For the text-containing cell, return its midpoint in (x, y) coordinate format. 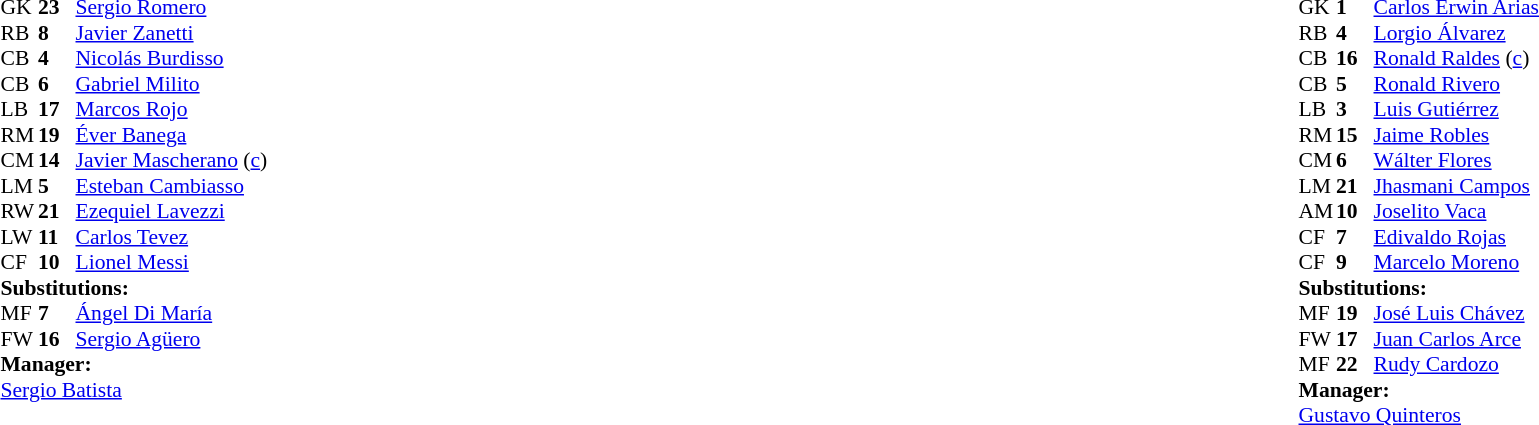
Éver Banega (172, 135)
Jhasmani Campos (1456, 186)
Rudy Cardozo (1456, 365)
3 (1355, 109)
José Luis Chávez (1456, 313)
14 (57, 161)
Esteban Cambiasso (172, 186)
Edivaldo Rojas (1456, 237)
9 (1355, 263)
15 (1355, 135)
Lorgio Álvarez (1456, 33)
Ezequiel Lavezzi (172, 211)
11 (57, 237)
Sergio Batista (134, 390)
Ronald Raldes (c) (1456, 59)
Wálter Flores (1456, 161)
Luis Gutiérrez (1456, 109)
Ronald Rivero (1456, 84)
Marcelo Moreno (1456, 263)
Jaime Robles (1456, 135)
8 (57, 33)
RW (19, 211)
Javier Zanetti (172, 33)
Sergio Agüero (172, 339)
Gabriel Milito (172, 84)
22 (1355, 365)
Lionel Messi (172, 263)
Marcos Rojo (172, 109)
LW (19, 237)
Nicolás Burdisso (172, 59)
Javier Mascherano (c) (172, 161)
Joselito Vaca (1456, 211)
Carlos Tevez (172, 237)
Ángel Di María (172, 313)
Juan Carlos Arce (1456, 339)
AM (1318, 211)
